From the cell containing the given text, extract its center point as (X, Y) coordinate. 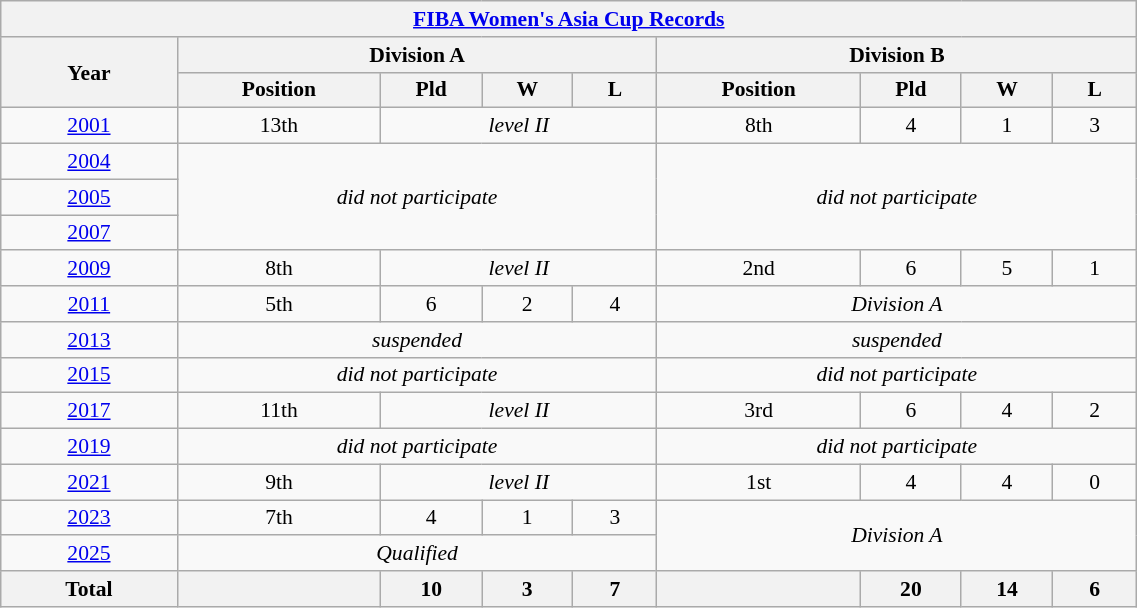
Year (89, 72)
2nd (759, 269)
2013 (89, 340)
2007 (89, 233)
2021 (89, 482)
5th (279, 304)
2005 (89, 197)
0 (1095, 482)
14 (1006, 589)
2004 (89, 162)
Total (89, 589)
7 (615, 589)
10 (432, 589)
Qualified (417, 554)
3rd (759, 411)
7th (279, 518)
2015 (89, 375)
FIBA Women's Asia Cup Records (569, 19)
9th (279, 482)
2017 (89, 411)
2011 (89, 304)
1st (759, 482)
2001 (89, 126)
20 (910, 589)
5 (1006, 269)
13th (279, 126)
Division B (897, 55)
2009 (89, 269)
2023 (89, 518)
11th (279, 411)
2025 (89, 554)
2019 (89, 447)
